Determine the [X, Y] coordinate at the center of the cell enclosing the given text.  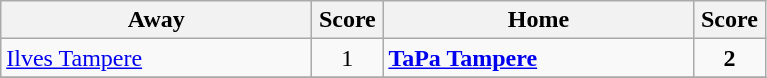
1 [348, 58]
TaPa Tampere [538, 58]
Ilves Tampere [156, 58]
2 [730, 58]
Away [156, 20]
Home [538, 20]
